Determine the [X, Y] coordinate at the center of the cell enclosing the given text.  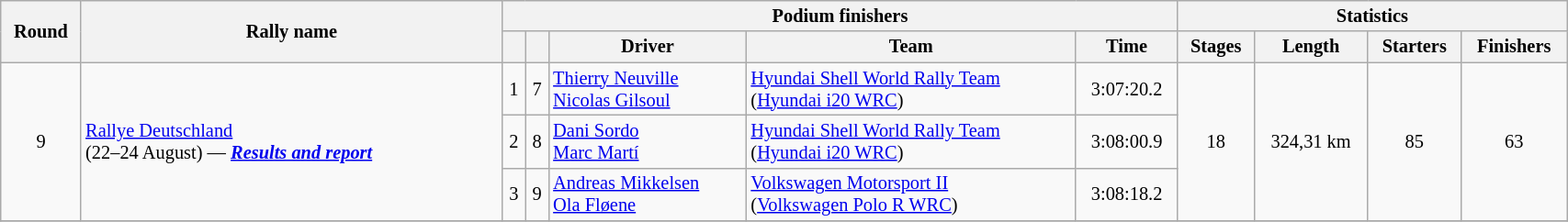
Statistics [1372, 16]
324,31 km [1311, 141]
85 [1415, 141]
Podium finishers [840, 16]
63 [1514, 141]
Dani Sordo Marc Martí [647, 141]
Round [40, 31]
Driver [647, 47]
Time [1126, 47]
Rally name [291, 31]
3 [514, 194]
7 [536, 89]
Andreas Mikkelsen Ola Fløene [647, 194]
Rallye Deutschland(22–24 August) — Results and report [291, 141]
8 [536, 141]
Starters [1415, 47]
Volkswagen Motorsport II (Volkswagen Polo R WRC) [911, 194]
Finishers [1514, 47]
18 [1216, 141]
3:08:18.2 [1126, 194]
Length [1311, 47]
3:08:00.9 [1126, 141]
2 [514, 141]
Thierry Neuville Nicolas Gilsoul [647, 89]
Stages [1216, 47]
1 [514, 89]
Team [911, 47]
3:07:20.2 [1126, 89]
